Extract the (x, y) coordinate from the center of the cell holding the provided text.  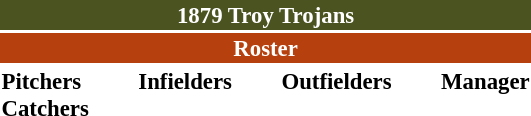
1879 Troy Trojans (266, 15)
Roster (266, 48)
